Identify which cell holds the provided text, then report its [X, Y] central coordinate. 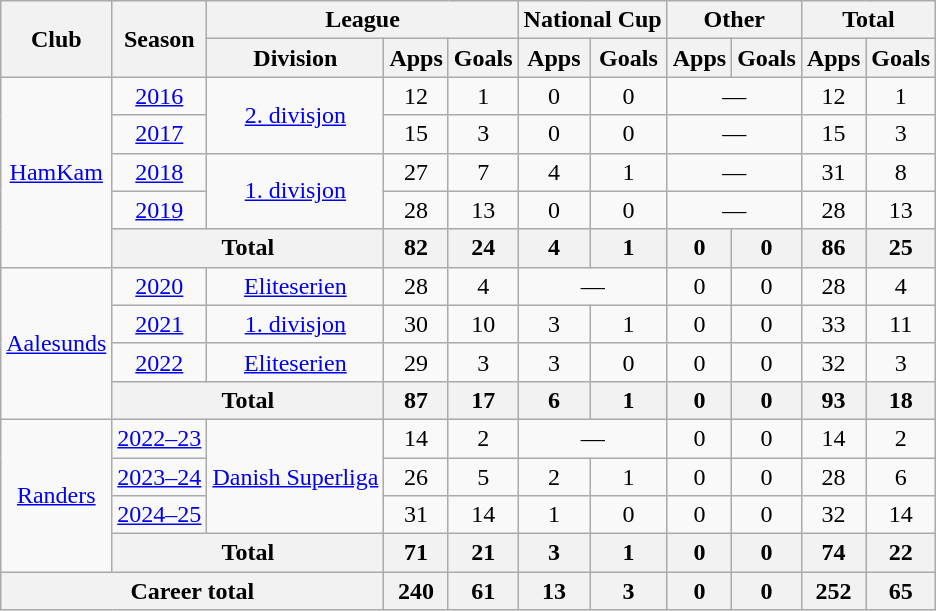
National Cup [592, 20]
Other [734, 20]
Randers [56, 495]
86 [833, 248]
2. divisjon [296, 115]
21 [483, 553]
2017 [160, 134]
2022 [160, 362]
Club [56, 39]
240 [416, 591]
2022–23 [160, 438]
252 [833, 591]
2019 [160, 210]
11 [901, 324]
8 [901, 172]
Season [160, 39]
Division [296, 58]
League [362, 20]
HamKam [56, 172]
Aalesunds [56, 343]
87 [416, 400]
22 [901, 553]
2020 [160, 286]
5 [483, 477]
Danish Superliga [296, 476]
2021 [160, 324]
2024–25 [160, 515]
18 [901, 400]
65 [901, 591]
93 [833, 400]
74 [833, 553]
29 [416, 362]
61 [483, 591]
Career total [192, 591]
7 [483, 172]
71 [416, 553]
27 [416, 172]
26 [416, 477]
30 [416, 324]
2016 [160, 96]
17 [483, 400]
82 [416, 248]
33 [833, 324]
25 [901, 248]
10 [483, 324]
2018 [160, 172]
24 [483, 248]
2023–24 [160, 477]
